From the cell containing the given text, extract its center point as [x, y] coordinate. 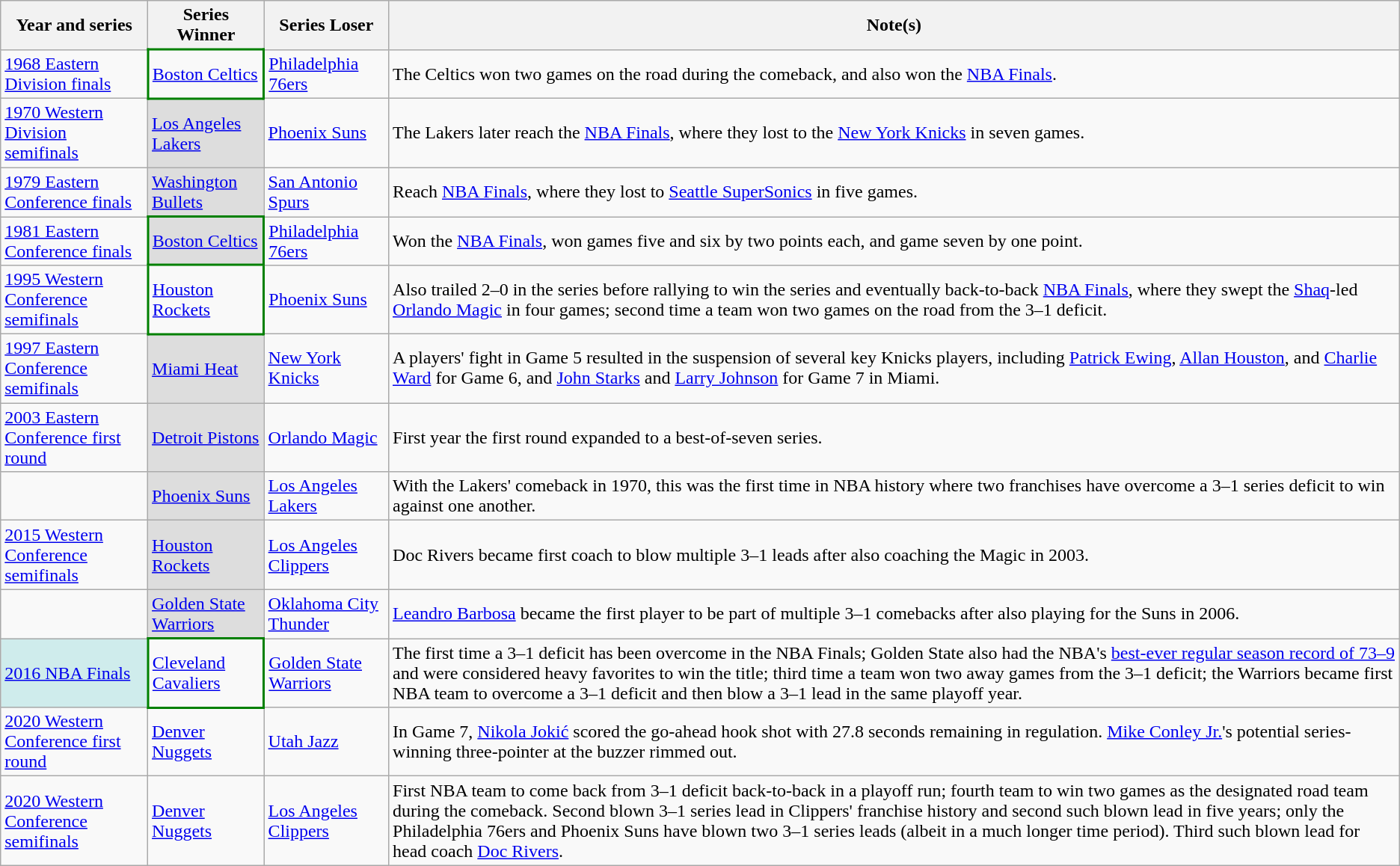
Reach NBA Finals, where they lost to Seattle SuperSonics in five games. [894, 192]
Cleveland Cavaliers [206, 673]
The Celtics won two games on the road during the comeback, and also won the NBA Finals. [894, 75]
2020 Western Conference first round [75, 742]
1979 Eastern Conference finals [75, 192]
Utah Jazz [326, 742]
Washington Bullets [206, 192]
Series Winner [206, 25]
1997 Eastern Conference semifinals [75, 369]
Orlando Magic [326, 437]
Year and series [75, 25]
2020 Western Conference semifinals [75, 821]
2016 NBA Finals [75, 673]
Detroit Pistons [206, 437]
The Lakers later reach the NBA Finals, where they lost to the New York Knicks in seven games. [894, 133]
1968 Eastern Division finals [75, 75]
Miami Heat [206, 369]
2003 Eastern Conference first round [75, 437]
1981 Eastern Conference finals [75, 241]
New York Knicks [326, 369]
First year the first round expanded to a best-of-seven series. [894, 437]
Oklahoma City Thunder [326, 614]
1970 Western Division semifinals [75, 133]
Series Loser [326, 25]
1995 Western Conference semifinals [75, 300]
Note(s) [894, 25]
San Antonio Spurs [326, 192]
Won the NBA Finals, won games five and six by two points each, and game seven by one point. [894, 241]
2015 Western Conference semifinals [75, 555]
Doc Rivers became first coach to blow multiple 3–1 leads after also coaching the Magic in 2003. [894, 555]
Leandro Barbosa became the first player to be part of multiple 3–1 comebacks after also playing for the Suns in 2006. [894, 614]
